Output the [X, Y] coordinate of the center of the cell containing the given text.  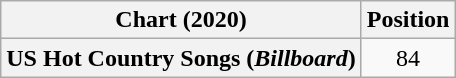
Chart (2020) [181, 20]
84 [408, 58]
Position [408, 20]
US Hot Country Songs (Billboard) [181, 58]
